Find where the given text appears and provide that cell's center as (x, y) coordinate. 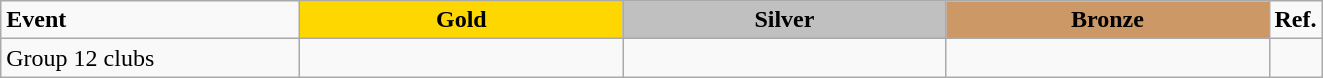
Gold (462, 20)
Event (150, 20)
Bronze (1108, 20)
Silver (784, 20)
Ref. (1296, 20)
Group 12 clubs (150, 58)
